Scan for the cell matching the given text and deliver its [x, y] coordinate at center. 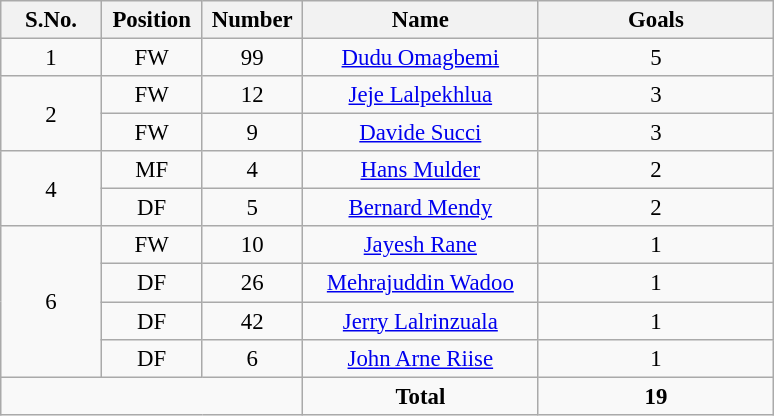
Mehrajuddin Wadoo [421, 283]
Jeje Lalpekhlua [421, 95]
Goals [656, 20]
Jerry Lalrinzuala [421, 321]
Jayesh Rane [421, 245]
Name [421, 20]
Davide Succi [421, 133]
S.No. [52, 20]
19 [656, 396]
Bernard Mendy [421, 208]
Hans Mulder [421, 170]
Position [152, 20]
Dudu Omagbemi [421, 58]
99 [252, 58]
42 [252, 321]
Number [252, 20]
John Arne Riise [421, 358]
9 [252, 133]
MF [152, 170]
Total [421, 396]
26 [252, 283]
10 [252, 245]
12 [252, 95]
